Scan for the cell matching the given text and deliver its (X, Y) coordinate at center. 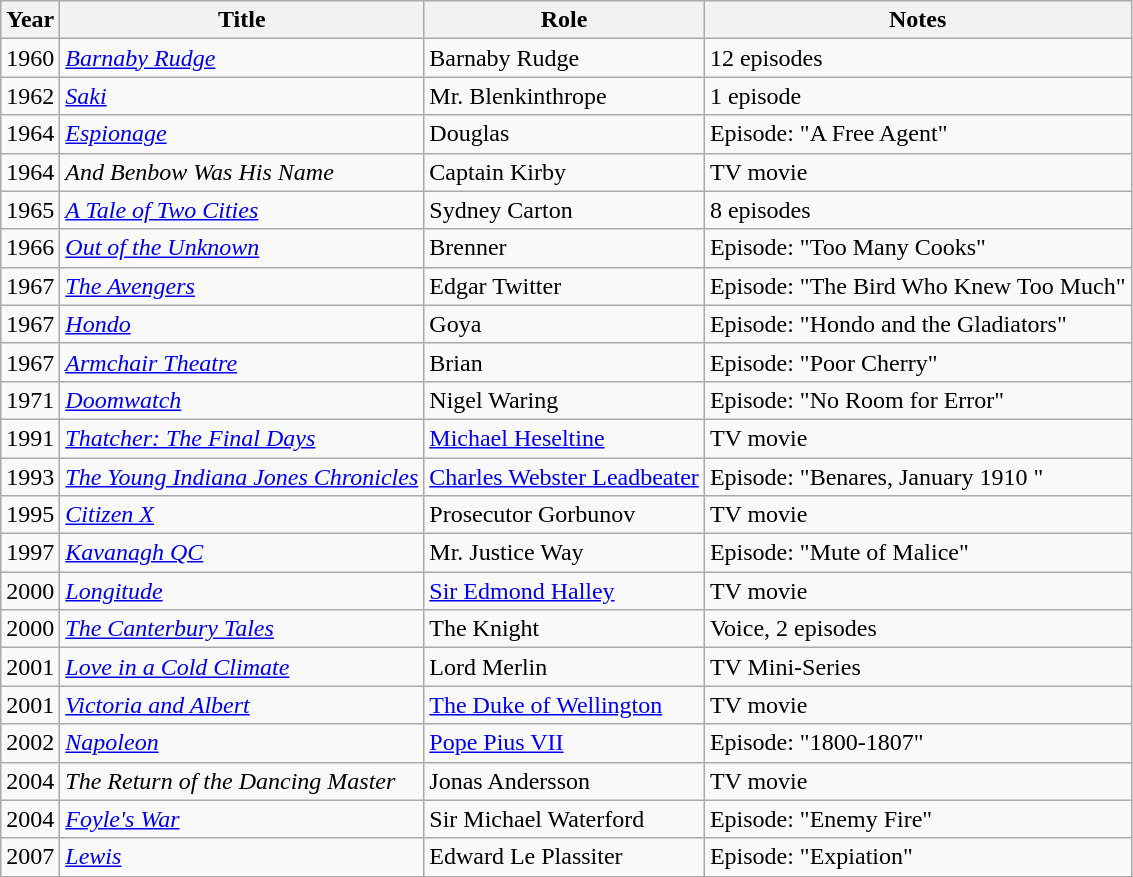
The Canterbury Tales (242, 629)
Kavanagh QC (242, 553)
Episode: "The Bird Who Knew Too Much" (918, 286)
Episode: "No Room for Error" (918, 400)
The Return of the Dancing Master (242, 781)
1993 (30, 477)
Hondo (242, 324)
TV Mini-Series (918, 667)
Victoria and Albert (242, 705)
Mr. Justice Way (564, 553)
Sir Edmond Halley (564, 591)
1960 (30, 58)
Armchair Theatre (242, 362)
Doomwatch (242, 400)
The Knight (564, 629)
Year (30, 20)
Episode: "Poor Cherry" (918, 362)
Episode: "1800-1807" (918, 743)
1965 (30, 210)
Longitude (242, 591)
Edward Le Plassiter (564, 857)
Episode: "Enemy Fire" (918, 819)
The Young Indiana Jones Chronicles (242, 477)
Saki (242, 96)
1991 (30, 438)
1995 (30, 515)
1 episode (918, 96)
Charles Webster Leadbeater (564, 477)
Title (242, 20)
Thatcher: The Final Days (242, 438)
Espionage (242, 134)
Notes (918, 20)
Nigel Waring (564, 400)
The Duke of Wellington (564, 705)
Brian (564, 362)
1971 (30, 400)
1997 (30, 553)
Edgar Twitter (564, 286)
Mr. Blenkinthrope (564, 96)
1966 (30, 248)
12 episodes (918, 58)
Goya (564, 324)
The Avengers (242, 286)
Episode: "Hondo and the Gladiators" (918, 324)
Episode: "Too Many Cooks" (918, 248)
A Tale of Two Cities (242, 210)
Episode: "Benares, January 1910 " (918, 477)
Douglas (564, 134)
Voice, 2 episodes (918, 629)
Foyle's War (242, 819)
Captain Kirby (564, 172)
Out of the Unknown (242, 248)
Napoleon (242, 743)
Michael Heseltine (564, 438)
2007 (30, 857)
Jonas Andersson (564, 781)
Prosecutor Gorbunov (564, 515)
And Benbow Was His Name (242, 172)
Brenner (564, 248)
Citizen X (242, 515)
Sir Michael Waterford (564, 819)
Sydney Carton (564, 210)
8 episodes (918, 210)
Lord Merlin (564, 667)
2002 (30, 743)
Episode: "Expiation" (918, 857)
Love in a Cold Climate (242, 667)
Lewis (242, 857)
Episode: "A Free Agent" (918, 134)
Role (564, 20)
1962 (30, 96)
Episode: "Mute of Malice" (918, 553)
Pope Pius VII (564, 743)
